Determine the [X, Y] coordinate at the center of the cell enclosing the given text.  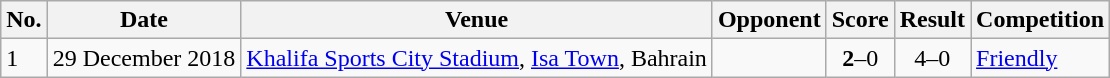
Venue [477, 20]
1 [24, 58]
Khalifa Sports City Stadium, Isa Town, Bahrain [477, 58]
Competition [1040, 20]
Friendly [1040, 58]
29 December 2018 [144, 58]
2–0 [860, 58]
Opponent [769, 20]
Result [932, 20]
Score [860, 20]
Date [144, 20]
No. [24, 20]
4–0 [932, 58]
